Identify which cell holds the provided text, then report its [x, y] central coordinate. 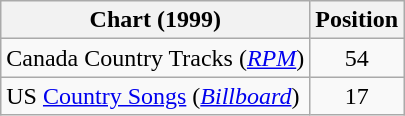
Chart (1999) [156, 20]
US Country Songs (Billboard) [156, 96]
54 [357, 58]
17 [357, 96]
Canada Country Tracks (RPM) [156, 58]
Position [357, 20]
